Capture the cell that displays the provided text and extract its (x, y) central coordinate. 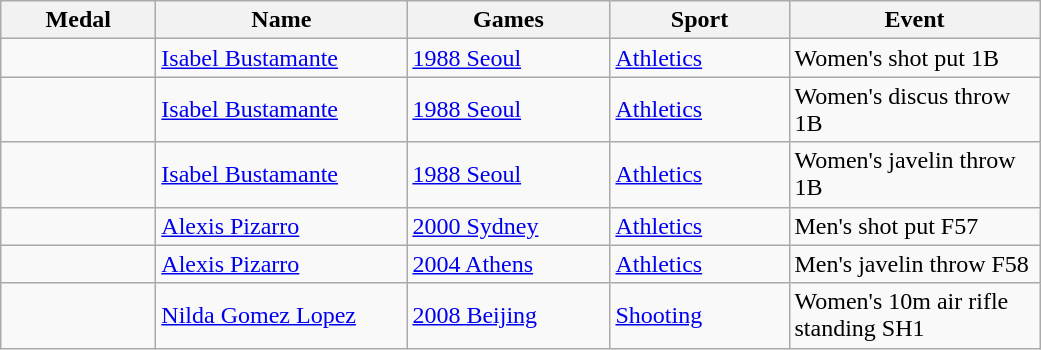
Games (508, 20)
Shooting (700, 316)
Men's shot put F57 (914, 226)
2008 Beijing (508, 316)
Event (914, 20)
Women's javelin throw 1B (914, 174)
Name (282, 20)
Women's shot put 1B (914, 58)
Women's 10m air rifle standing SH1 (914, 316)
2004 Athens (508, 264)
Women's discus throw 1B (914, 110)
Nilda Gomez Lopez (282, 316)
2000 Sydney (508, 226)
Sport (700, 20)
Men's javelin throw F58 (914, 264)
Medal (78, 20)
